Return (x, y) of the center of cell containing provided text 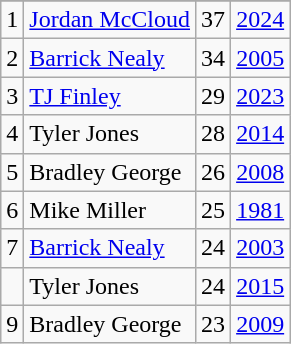
2023 (260, 96)
37 (214, 20)
2024 (260, 20)
TJ Finley (110, 96)
1 (12, 20)
25 (214, 210)
9 (12, 324)
6 (12, 210)
29 (214, 96)
2008 (260, 172)
28 (214, 134)
23 (214, 324)
5 (12, 172)
2005 (260, 58)
2 (12, 58)
Mike Miller (110, 210)
2014 (260, 134)
3 (12, 96)
26 (214, 172)
2015 (260, 286)
7 (12, 248)
34 (214, 58)
2009 (260, 324)
4 (12, 134)
1981 (260, 210)
Jordan McCloud (110, 20)
2003 (260, 248)
